From the cell containing the given text, extract its center point as [X, Y] coordinate. 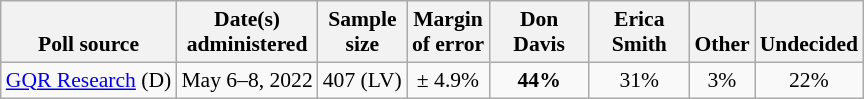
44% [539, 80]
GQR Research (D) [89, 80]
Date(s)administered [246, 32]
407 (LV) [362, 80]
22% [809, 80]
DonDavis [539, 32]
Samplesize [362, 32]
Other [722, 32]
EricaSmith [639, 32]
31% [639, 80]
Marginof error [448, 32]
± 4.9% [448, 80]
Poll source [89, 32]
Undecided [809, 32]
3% [722, 80]
May 6–8, 2022 [246, 80]
